Search for the cell housing the specified text and yield its (X, Y) center coordinate. 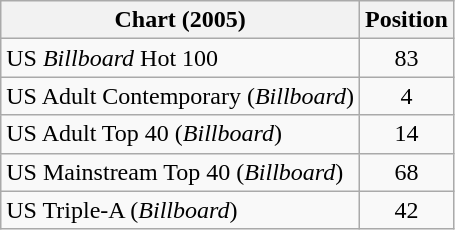
US Mainstream Top 40 (Billboard) (180, 172)
US Billboard Hot 100 (180, 58)
42 (407, 210)
83 (407, 58)
14 (407, 134)
4 (407, 96)
US Adult Top 40 (Billboard) (180, 134)
Position (407, 20)
68 (407, 172)
US Adult Contemporary (Billboard) (180, 96)
Chart (2005) (180, 20)
US Triple-A (Billboard) (180, 210)
